Capture the cell that displays the provided text and extract its [x, y] central coordinate. 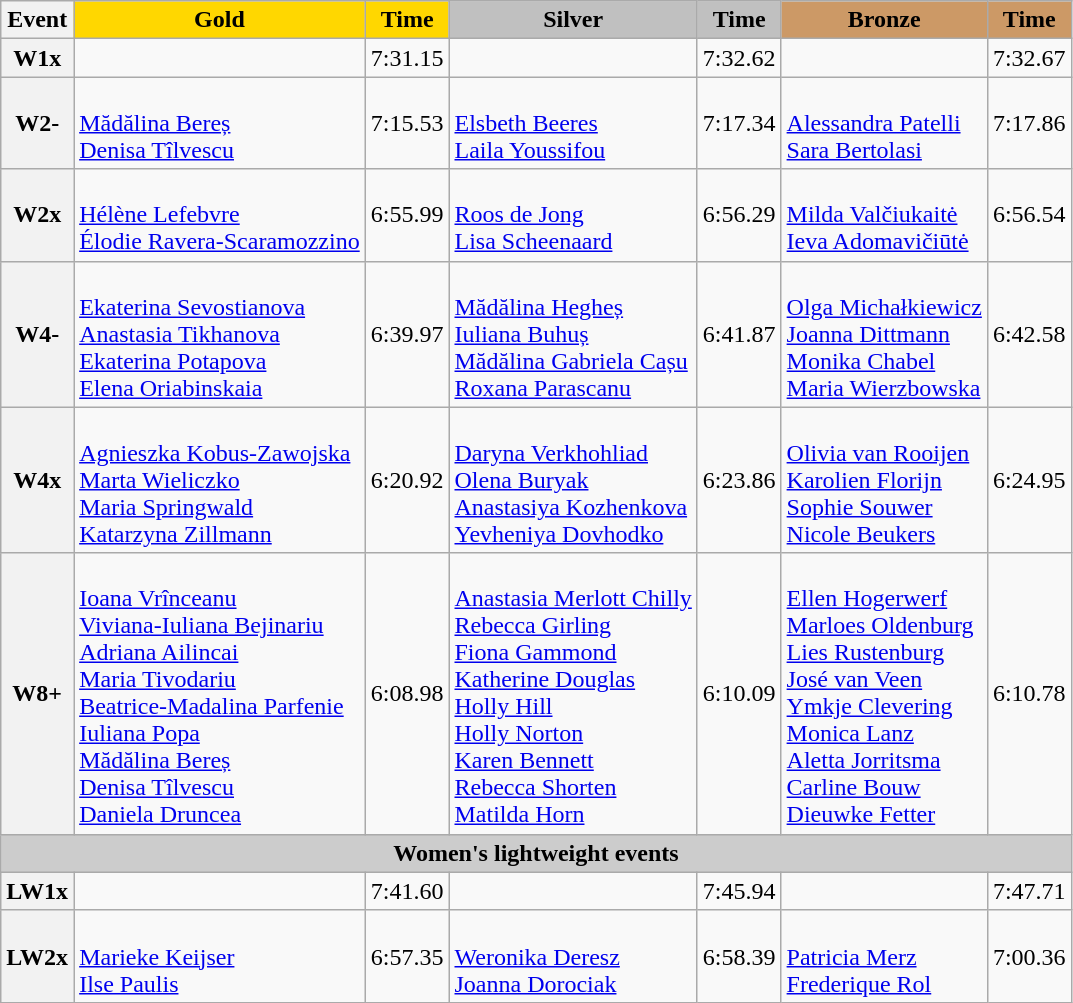
Roos de JongLisa Scheenaard [573, 215]
Mădălina HegheșIuliana BuhușMădălina Gabriela CașuRoxana Parascanu [573, 334]
7:00.36 [1029, 956]
Mădălina BereșDenisa Tîlvescu [220, 123]
W2x [38, 215]
6:58.39 [739, 956]
6:41.87 [739, 334]
Elsbeth BeeresLaila Youssifou [573, 123]
7:17.34 [739, 123]
LW1x [38, 891]
Agnieszka Kobus-ZawojskaMarta WieliczkoMaria SpringwaldKatarzyna Zillmann [220, 480]
Ellen HogerwerfMarloes OldenburgLies RustenburgJosé van VeenYmkje CleveringMonica LanzAletta JorritsmaCarline BouwDieuwke Fetter [884, 694]
Event [38, 20]
Ekaterina SevostianovaAnastasia TikhanovaEkaterina PotapovaElena Oriabinskaia [220, 334]
7:45.94 [739, 891]
7:41.60 [407, 891]
7:32.62 [739, 58]
6:57.35 [407, 956]
Silver [573, 20]
Alessandra PatelliSara Bertolasi [884, 123]
Anastasia Merlott ChillyRebecca GirlingFiona GammondKatherine DouglasHolly HillHolly NortonKaren BennettRebecca ShortenMatilda Horn [573, 694]
7:47.71 [1029, 891]
W1x [38, 58]
Patricia MerzFrederique Rol [884, 956]
Olivia van RooijenKarolien FlorijnSophie SouwerNicole Beukers [884, 480]
Daryna VerkhohliadOlena BuryakAnastasiya KozhenkovaYevheniya Dovhodko [573, 480]
7:17.86 [1029, 123]
7:31.15 [407, 58]
7:15.53 [407, 123]
6:42.58 [1029, 334]
Women's lightweight events [536, 853]
Milda ValčiukaitėIeva Adomavičiūtė [884, 215]
Weronika DereszJoanna Dorociak [573, 956]
Olga MichałkiewiczJoanna DittmannMonika ChabelMaria Wierzbowska [884, 334]
6:10.09 [739, 694]
Hélène LefebvreÉlodie Ravera-Scaramozzino [220, 215]
6:56.29 [739, 215]
6:39.97 [407, 334]
6:56.54 [1029, 215]
W2- [38, 123]
6:10.78 [1029, 694]
Gold [220, 20]
W4- [38, 334]
6:23.86 [739, 480]
6:55.99 [407, 215]
6:20.92 [407, 480]
Bronze [884, 20]
Marieke KeijserIlse Paulis [220, 956]
W8+ [38, 694]
W4x [38, 480]
7:32.67 [1029, 58]
6:08.98 [407, 694]
LW2x [38, 956]
6:24.95 [1029, 480]
